Return the [x, y] coordinate for the center point of the cell that contains the specified text.  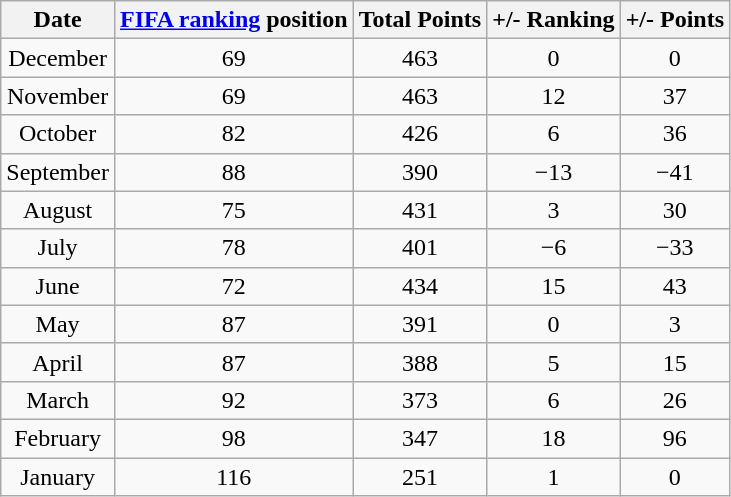
72 [234, 286]
October [58, 134]
98 [234, 438]
−13 [554, 172]
43 [674, 286]
March [58, 400]
88 [234, 172]
251 [420, 477]
January [58, 477]
431 [420, 210]
1 [554, 477]
347 [420, 438]
388 [420, 362]
373 [420, 400]
96 [674, 438]
November [58, 96]
82 [234, 134]
April [58, 362]
FIFA ranking position [234, 20]
36 [674, 134]
Total Points [420, 20]
+/- Points [674, 20]
May [58, 324]
February [58, 438]
401 [420, 248]
June [58, 286]
+/- Ranking [554, 20]
5 [554, 362]
26 [674, 400]
391 [420, 324]
Date [58, 20]
116 [234, 477]
30 [674, 210]
−41 [674, 172]
75 [234, 210]
December [58, 58]
434 [420, 286]
August [58, 210]
September [58, 172]
12 [554, 96]
−6 [554, 248]
37 [674, 96]
18 [554, 438]
−33 [674, 248]
78 [234, 248]
92 [234, 400]
426 [420, 134]
July [58, 248]
390 [420, 172]
